Scan for the cell matching the given text and deliver its [X, Y] coordinate at center. 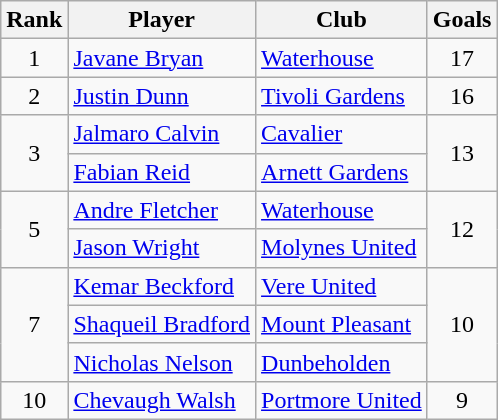
Jalmaro Calvin [162, 134]
13 [462, 153]
16 [462, 96]
Rank [34, 20]
Kemar Beckford [162, 286]
5 [34, 229]
Justin Dunn [162, 96]
7 [34, 324]
Mount Pleasant [342, 324]
9 [462, 400]
1 [34, 58]
Cavalier [342, 134]
17 [462, 58]
3 [34, 153]
Javane Bryan [162, 58]
12 [462, 229]
Nicholas Nelson [162, 362]
Andre Fletcher [162, 210]
Shaqueil Bradford [162, 324]
Arnett Gardens [342, 172]
Player [162, 20]
Goals [462, 20]
Jason Wright [162, 248]
Fabian Reid [162, 172]
Club [342, 20]
2 [34, 96]
Vere United [342, 286]
Portmore United [342, 400]
Chevaugh Walsh [162, 400]
Molynes United [342, 248]
Dunbeholden [342, 362]
Tivoli Gardens [342, 96]
